Output the [x, y] coordinate of the center of the cell containing the given text.  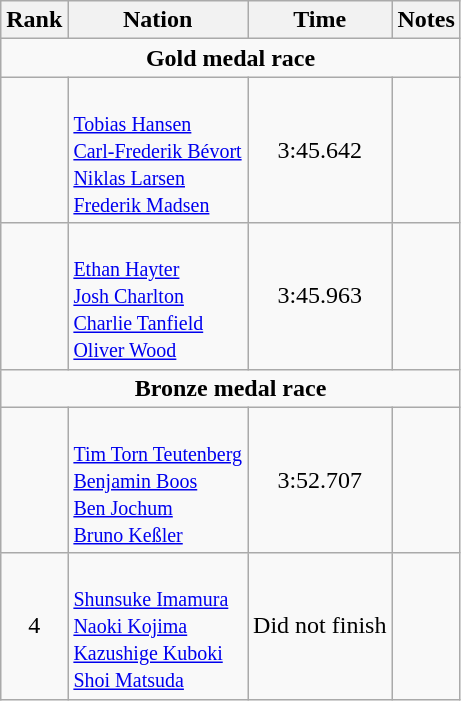
Nation [158, 20]
4 [34, 626]
Time [320, 20]
Gold medal race [231, 58]
Ethan HayterJosh CharltonCharlie TanfieldOliver Wood [158, 296]
3:45.963 [320, 296]
3:45.642 [320, 150]
Tim Torn TeutenbergBenjamin BoosBen JochumBruno Keßler [158, 480]
Bronze medal race [231, 388]
3:52.707 [320, 480]
Tobias HansenCarl-Frederik BévortNiklas LarsenFrederik Madsen [158, 150]
Did not finish [320, 626]
Rank [34, 20]
Notes [426, 20]
Shunsuke ImamuraNaoki KojimaKazushige KubokiShoi Matsuda [158, 626]
